Extract the (x, y) coordinate from the center of the cell holding the provided text.  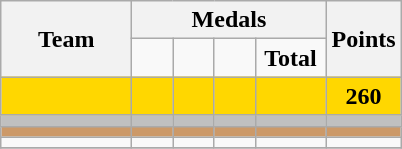
Points (364, 39)
Total (290, 58)
260 (364, 96)
Team (66, 39)
Medals (229, 20)
